Scan for the cell matching the given text and deliver its (X, Y) coordinate at center. 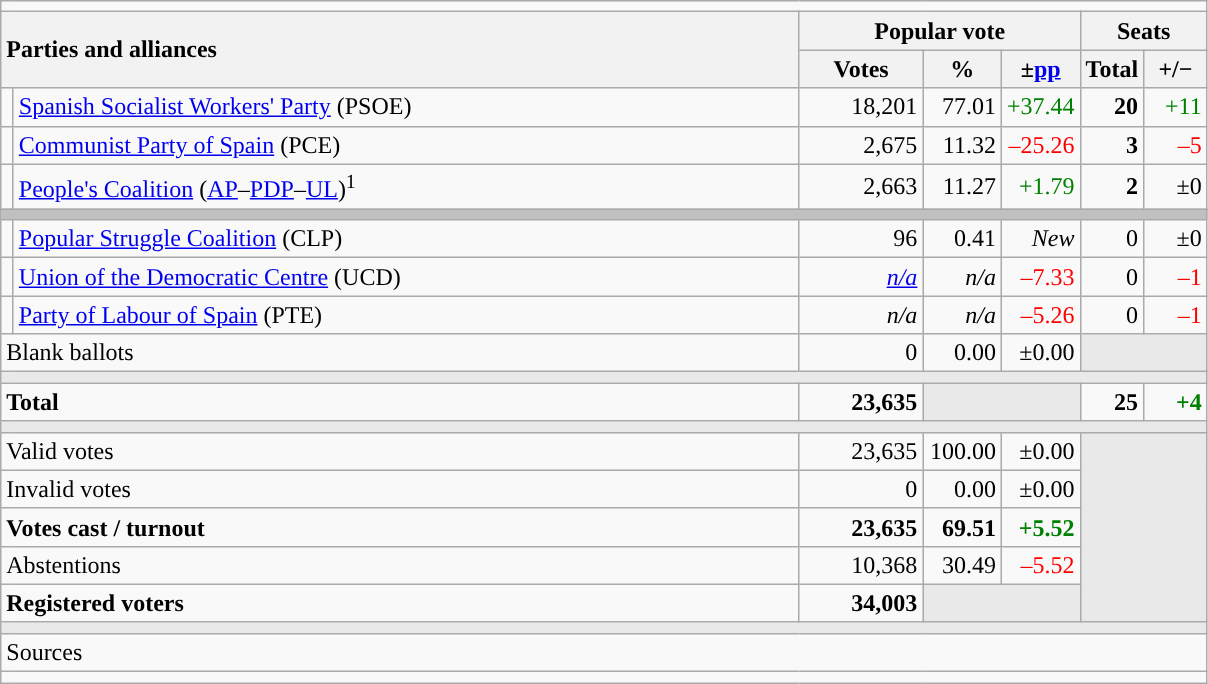
18,201 (861, 107)
2 (1112, 186)
–25.26 (1040, 145)
30.49 (962, 565)
25 (1112, 402)
Abstentions (400, 565)
Sources (604, 652)
77.01 (962, 107)
+11 (1176, 107)
20 (1112, 107)
10,368 (861, 565)
% (962, 69)
100.00 (962, 451)
69.51 (962, 527)
Seats (1144, 31)
2,675 (861, 145)
Votes (861, 69)
–5.26 (1040, 315)
3 (1112, 145)
Union of the Democratic Centre (UCD) (406, 277)
+4 (1176, 402)
34,003 (861, 603)
11.27 (962, 186)
Parties and alliances (400, 50)
96 (861, 239)
Registered voters (400, 603)
New (1040, 239)
Popular vote (940, 31)
+/− (1176, 69)
People's Coalition (AP–PDP–UL)1 (406, 186)
0.41 (962, 239)
Spanish Socialist Workers' Party (PSOE) (406, 107)
Votes cast / turnout (400, 527)
–5 (1176, 145)
Valid votes (400, 451)
11.32 (962, 145)
Invalid votes (400, 489)
Party of Labour of Spain (PTE) (406, 315)
–7.33 (1040, 277)
Blank ballots (400, 353)
Popular Struggle Coalition (CLP) (406, 239)
Communist Party of Spain (PCE) (406, 145)
±pp (1040, 69)
+37.44 (1040, 107)
–5.52 (1040, 565)
2,663 (861, 186)
+5.52 (1040, 527)
+1.79 (1040, 186)
